Provide the (x, y) coordinate of the cell's center where the given text is located.  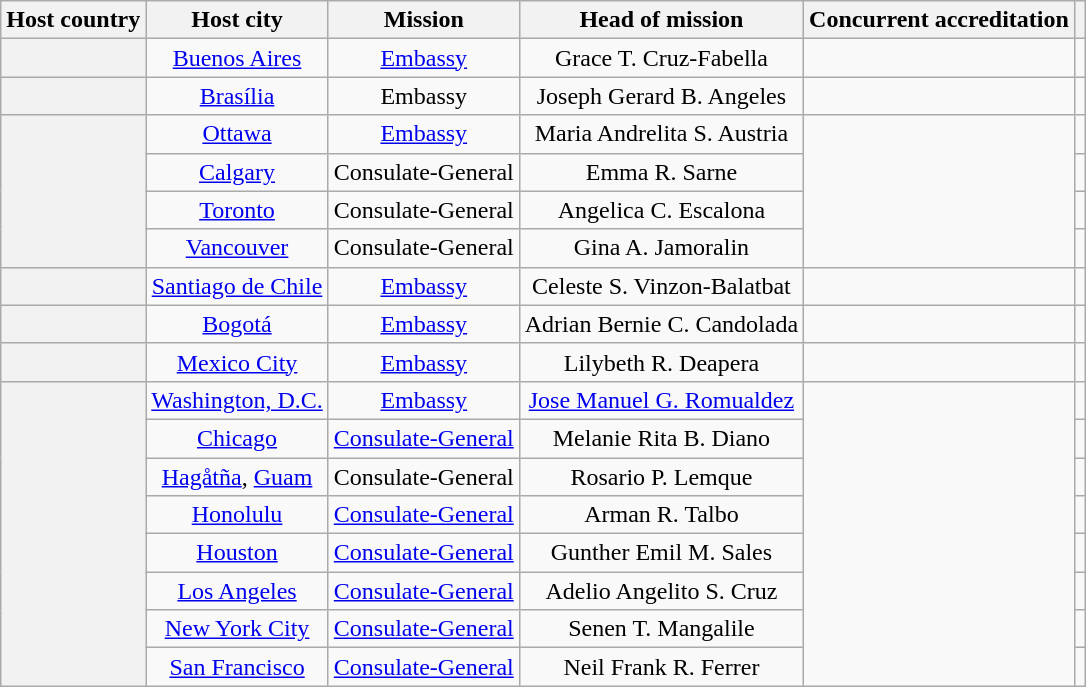
Melanie Rita B. Diano (661, 438)
Grace T. Cruz-Fabella (661, 58)
Washington, D.C. (237, 400)
Vancouver (237, 248)
Houston (237, 553)
Head of mission (661, 20)
Senen T. Mangalile (661, 629)
San Francisco (237, 667)
Emma R. Sarne (661, 172)
Gina A. Jamoralin (661, 248)
Ottawa (237, 134)
New York City (237, 629)
Chicago (237, 438)
Arman R. Talbo (661, 515)
Jose Manuel G. Romualdez (661, 400)
Adrian Bernie C. Candolada (661, 324)
Celeste S. Vinzon-Balatbat (661, 286)
Brasília (237, 96)
Adelio Angelito S. Cruz (661, 591)
Calgary (237, 172)
Gunther Emil M. Sales (661, 553)
Hagåtña, Guam (237, 477)
Lilybeth R. Deapera (661, 362)
Bogotá (237, 324)
Buenos Aires (237, 58)
Maria Andrelita S. Austria (661, 134)
Honolulu (237, 515)
Angelica C. Escalona (661, 210)
Joseph Gerard B. Angeles (661, 96)
Mexico City (237, 362)
Los Angeles (237, 591)
Toronto (237, 210)
Host country (74, 20)
Concurrent accreditation (940, 20)
Host city (237, 20)
Rosario P. Lemque (661, 477)
Neil Frank R. Ferrer (661, 667)
Santiago de Chile (237, 286)
Mission (424, 20)
